Search for the cell housing the specified text and yield its [x, y] center coordinate. 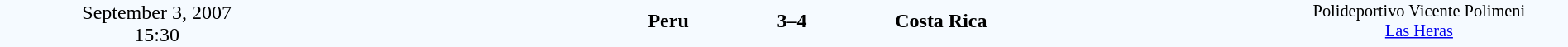
Peru [501, 21]
Polideportivo Vicente PolimeniLas Heras [1419, 23]
September 3, 200715:30 [157, 23]
Costa Rica [1082, 21]
3–4 [791, 21]
